Detect which cell encompasses the target text, then output its (X, Y) center coordinate. 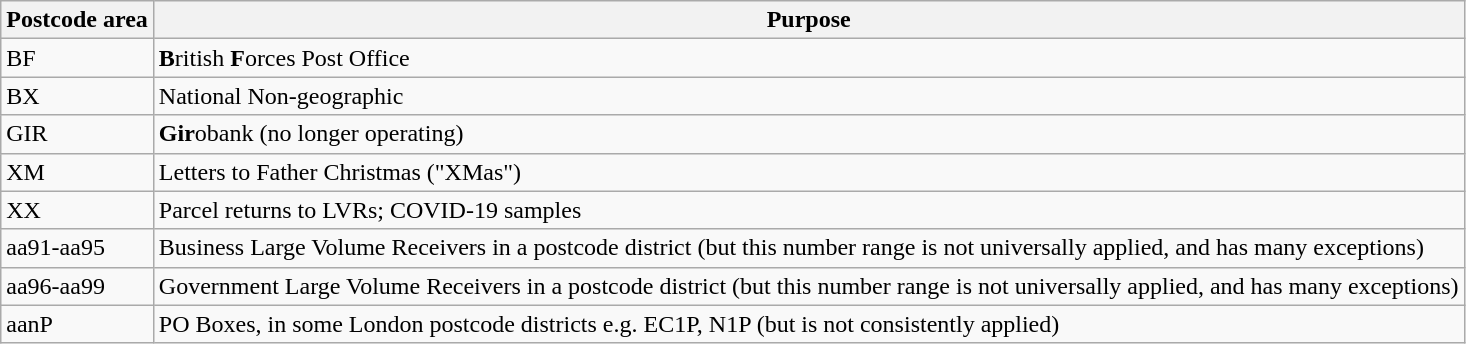
Purpose (808, 20)
aa96-aa99 (78, 286)
aanP (78, 324)
XM (78, 172)
BF (78, 58)
Girobank (no longer operating) (808, 134)
PO Boxes, in some London postcode districts e.g. EC1P, N1P (but is not consistently applied) (808, 324)
Government Large Volume Receivers in a postcode district (but this number range is not universally applied, and has many exceptions) (808, 286)
XX (78, 210)
GIR (78, 134)
aa91-aa95 (78, 248)
British Forces Post Office (808, 58)
Parcel returns to LVRs; COVID-19 samples (808, 210)
Postcode area (78, 20)
Business Large Volume Receivers in a postcode district (but this number range is not universally applied, and has many exceptions) (808, 248)
BX (78, 96)
National Non-geographic (808, 96)
Letters to Father Christmas ("XMas") (808, 172)
